Extract the [X, Y] coordinate from the center of the cell holding the provided text.  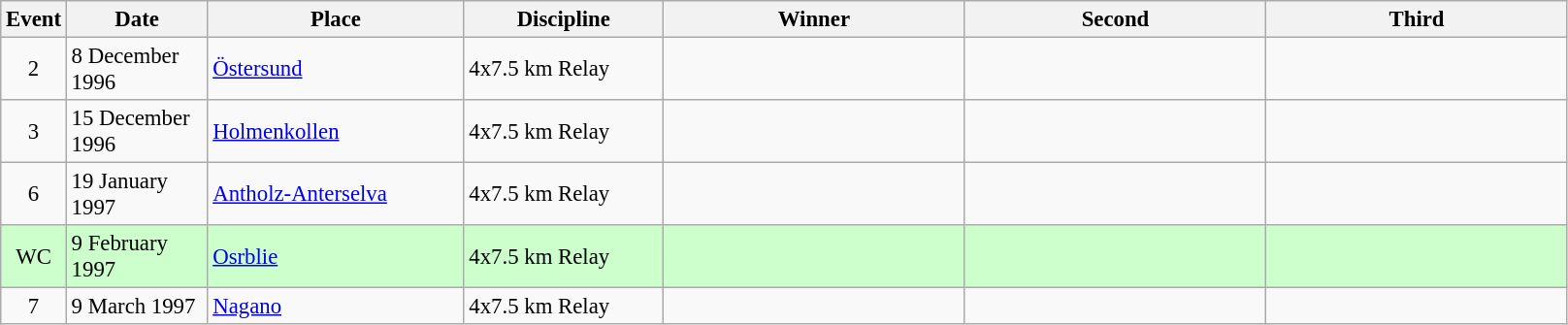
6 [34, 194]
15 December 1996 [137, 132]
2 [34, 70]
Third [1417, 19]
Date [137, 19]
Osrblie [336, 256]
Östersund [336, 70]
9 February 1997 [137, 256]
19 January 1997 [137, 194]
Second [1116, 19]
Antholz-Anterselva [336, 194]
WC [34, 256]
Holmenkollen [336, 132]
Discipline [564, 19]
3 [34, 132]
7 [34, 307]
9 March 1997 [137, 307]
Winner [815, 19]
Place [336, 19]
Nagano [336, 307]
Event [34, 19]
8 December 1996 [137, 70]
